For the text-containing cell, return its midpoint in [X, Y] coordinate format. 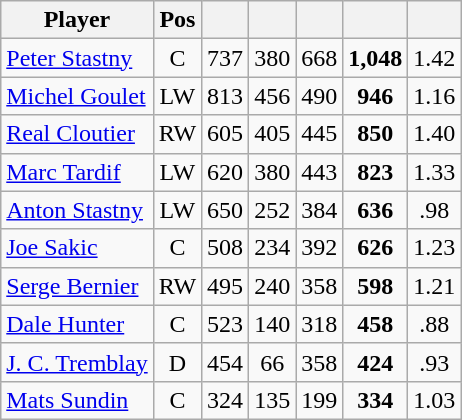
334 [376, 400]
1.40 [434, 134]
Marc Tardif [77, 172]
Michel Goulet [77, 96]
Anton Stastny [77, 210]
1.21 [434, 286]
Pos [177, 20]
240 [272, 286]
324 [226, 400]
405 [272, 134]
Real Cloutier [77, 134]
626 [376, 248]
850 [376, 134]
Serge Bernier [77, 286]
.88 [434, 324]
Peter Stastny [77, 58]
Player [77, 20]
454 [226, 362]
737 [226, 58]
392 [320, 248]
66 [272, 362]
D [177, 362]
Dale Hunter [77, 324]
668 [320, 58]
605 [226, 134]
J. C. Tremblay [77, 362]
234 [272, 248]
1,048 [376, 58]
823 [376, 172]
495 [226, 286]
384 [320, 210]
135 [272, 400]
508 [226, 248]
523 [226, 324]
1.16 [434, 96]
140 [272, 324]
598 [376, 286]
636 [376, 210]
458 [376, 324]
445 [320, 134]
.93 [434, 362]
650 [226, 210]
1.33 [434, 172]
1.42 [434, 58]
Mats Sundin [77, 400]
456 [272, 96]
.98 [434, 210]
620 [226, 172]
443 [320, 172]
946 [376, 96]
252 [272, 210]
490 [320, 96]
318 [320, 324]
1.03 [434, 400]
813 [226, 96]
199 [320, 400]
424 [376, 362]
Joe Sakic [77, 248]
1.23 [434, 248]
